Search for the cell housing the specified text and yield its (X, Y) center coordinate. 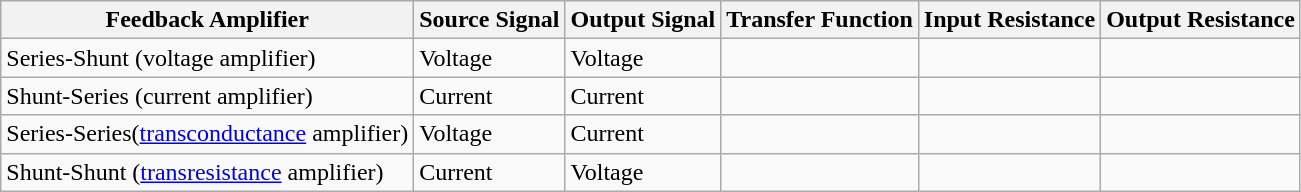
Output Resistance (1201, 20)
Series-Series(transconductance amplifier) (208, 134)
Input Resistance (1009, 20)
Output Signal (643, 20)
Source Signal (490, 20)
Series-Shunt (voltage amplifier) (208, 58)
Shunt-Series (current amplifier) (208, 96)
Feedback Amplifier (208, 20)
Transfer Function (820, 20)
Shunt-Shunt (transresistance amplifier) (208, 172)
